Find where the given text appears and provide that cell's center as (x, y) coordinate. 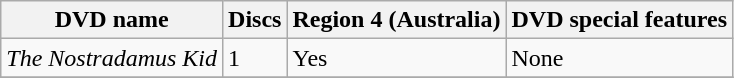
DVD special features (620, 20)
The Nostradamus Kid (112, 58)
None (620, 58)
DVD name (112, 20)
Region 4 (Australia) (396, 20)
1 (255, 58)
Discs (255, 20)
Yes (396, 58)
